Return the (x, y) coordinate for the center point of the cell that contains the specified text.  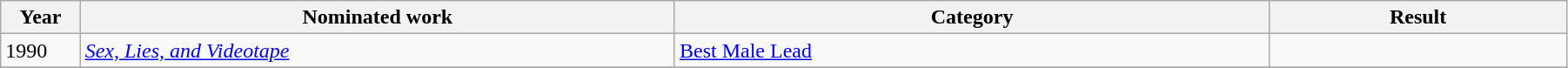
Year (40, 17)
Sex, Lies, and Videotape (378, 51)
1990 (40, 51)
Nominated work (378, 17)
Category (971, 17)
Best Male Lead (971, 51)
Result (1418, 17)
